Find where the given text appears and provide that cell's center as (X, Y) coordinate. 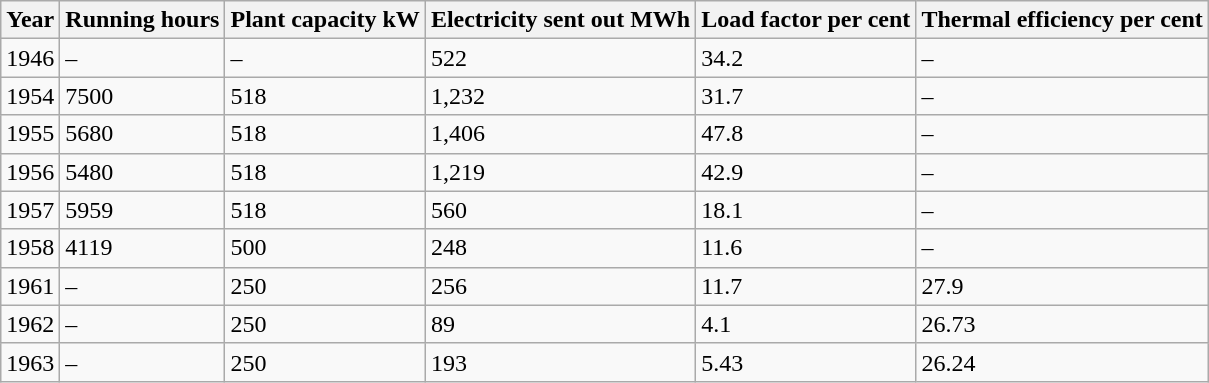
4119 (142, 248)
18.1 (806, 210)
1958 (30, 248)
26.73 (1062, 324)
522 (560, 58)
5480 (142, 172)
500 (325, 248)
47.8 (806, 134)
1962 (30, 324)
5959 (142, 210)
1957 (30, 210)
1,232 (560, 96)
1,219 (560, 172)
248 (560, 248)
Electricity sent out MWh (560, 20)
34.2 (806, 58)
1954 (30, 96)
560 (560, 210)
Plant capacity kW (325, 20)
Year (30, 20)
1,406 (560, 134)
Running hours (142, 20)
27.9 (1062, 286)
Load factor per cent (806, 20)
31.7 (806, 96)
4.1 (806, 324)
5.43 (806, 362)
1956 (30, 172)
89 (560, 324)
256 (560, 286)
11.6 (806, 248)
5680 (142, 134)
26.24 (1062, 362)
42.9 (806, 172)
193 (560, 362)
Thermal efficiency per cent (1062, 20)
1963 (30, 362)
1961 (30, 286)
1955 (30, 134)
1946 (30, 58)
11.7 (806, 286)
7500 (142, 96)
